Find where the given text appears and provide that cell's center as (x, y) coordinate. 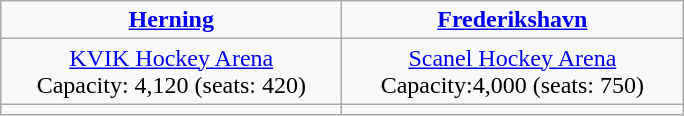
KVIK Hockey ArenaCapacity: 4,120 (seats: 420) (172, 72)
Herning (172, 20)
Frederikshavn (512, 20)
Scanel Hockey ArenaCapacity:4,000 (seats: 750) (512, 72)
